Locate the cell with the specified text and output its [X, Y] center coordinate. 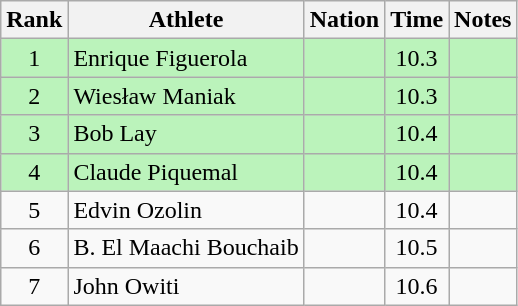
4 [34, 172]
1 [34, 58]
7 [34, 286]
Rank [34, 20]
3 [34, 134]
10.5 [417, 248]
Claude Piquemal [186, 172]
2 [34, 96]
B. El Maachi Bouchaib [186, 248]
Nation [344, 20]
6 [34, 248]
10.6 [417, 286]
Wiesław Maniak [186, 96]
5 [34, 210]
Athlete [186, 20]
Bob Lay [186, 134]
Edvin Ozolin [186, 210]
Notes [483, 20]
Enrique Figuerola [186, 58]
John Owiti [186, 286]
Time [417, 20]
